Extract the (x, y) coordinate from the center of the cell holding the provided text.  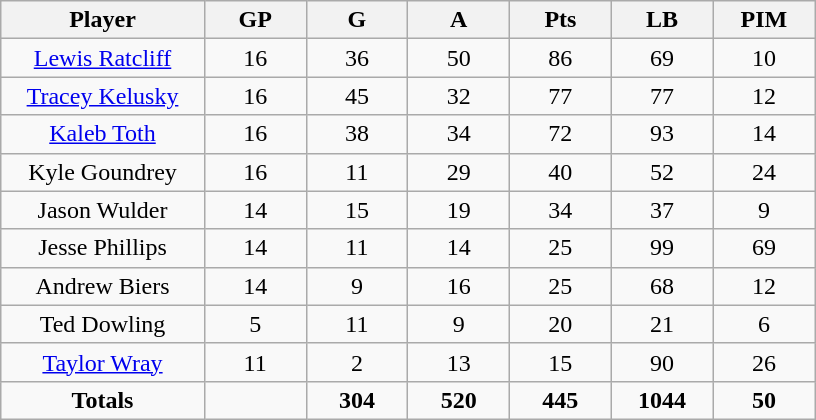
72 (561, 134)
90 (662, 362)
24 (764, 172)
5 (255, 324)
Player (103, 20)
Jason Wulder (103, 210)
38 (357, 134)
Lewis Ratcliff (103, 58)
Andrew Biers (103, 286)
Taylor Wray (103, 362)
304 (357, 400)
19 (459, 210)
99 (662, 248)
Tracey Kelusky (103, 96)
Pts (561, 20)
86 (561, 58)
G (357, 20)
40 (561, 172)
Kyle Goundrey (103, 172)
93 (662, 134)
32 (459, 96)
26 (764, 362)
445 (561, 400)
52 (662, 172)
Kaleb Toth (103, 134)
1044 (662, 400)
68 (662, 286)
2 (357, 362)
Jesse Phillips (103, 248)
10 (764, 58)
45 (357, 96)
LB (662, 20)
PIM (764, 20)
13 (459, 362)
36 (357, 58)
20 (561, 324)
21 (662, 324)
37 (662, 210)
Totals (103, 400)
A (459, 20)
29 (459, 172)
Ted Dowling (103, 324)
GP (255, 20)
6 (764, 324)
520 (459, 400)
